Find where the given text appears and provide that cell's center as [X, Y] coordinate. 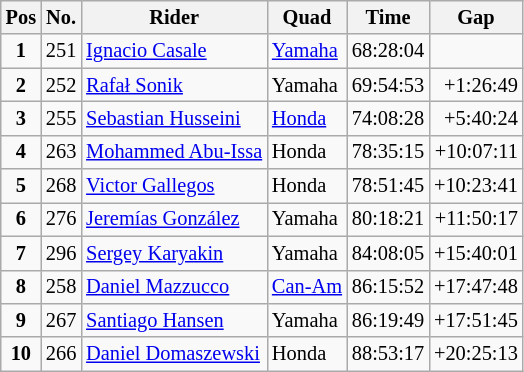
74:08:28 [388, 118]
2 [21, 85]
Sergey Karyakin [174, 253]
84:08:05 [388, 253]
6 [21, 219]
258 [61, 287]
86:15:52 [388, 287]
276 [61, 219]
Victor Gallegos [174, 186]
+5:40:24 [476, 118]
8 [21, 287]
266 [61, 354]
+20:25:13 [476, 354]
78:35:15 [388, 152]
80:18:21 [388, 219]
88:53:17 [388, 354]
Sebastian Husseini [174, 118]
267 [61, 320]
7 [21, 253]
+11:50:17 [476, 219]
Daniel Mazzucco [174, 287]
Can-Am [307, 287]
Pos [21, 17]
+17:51:45 [476, 320]
Gap [476, 17]
268 [61, 186]
+15:40:01 [476, 253]
Mohammed Abu-Issa [174, 152]
78:51:45 [388, 186]
255 [61, 118]
3 [21, 118]
10 [21, 354]
Quad [307, 17]
4 [21, 152]
Jeremías González [174, 219]
296 [61, 253]
263 [61, 152]
9 [21, 320]
Daniel Domaszewski [174, 354]
Rafał Sonik [174, 85]
Rider [174, 17]
5 [21, 186]
+10:23:41 [476, 186]
Ignacio Casale [174, 51]
Santiago Hansen [174, 320]
+1:26:49 [476, 85]
No. [61, 17]
+17:47:48 [476, 287]
1 [21, 51]
69:54:53 [388, 85]
Time [388, 17]
+10:07:11 [476, 152]
68:28:04 [388, 51]
251 [61, 51]
86:19:49 [388, 320]
252 [61, 85]
